Provide the (X, Y) coordinate of the cell's center where the given text is located.  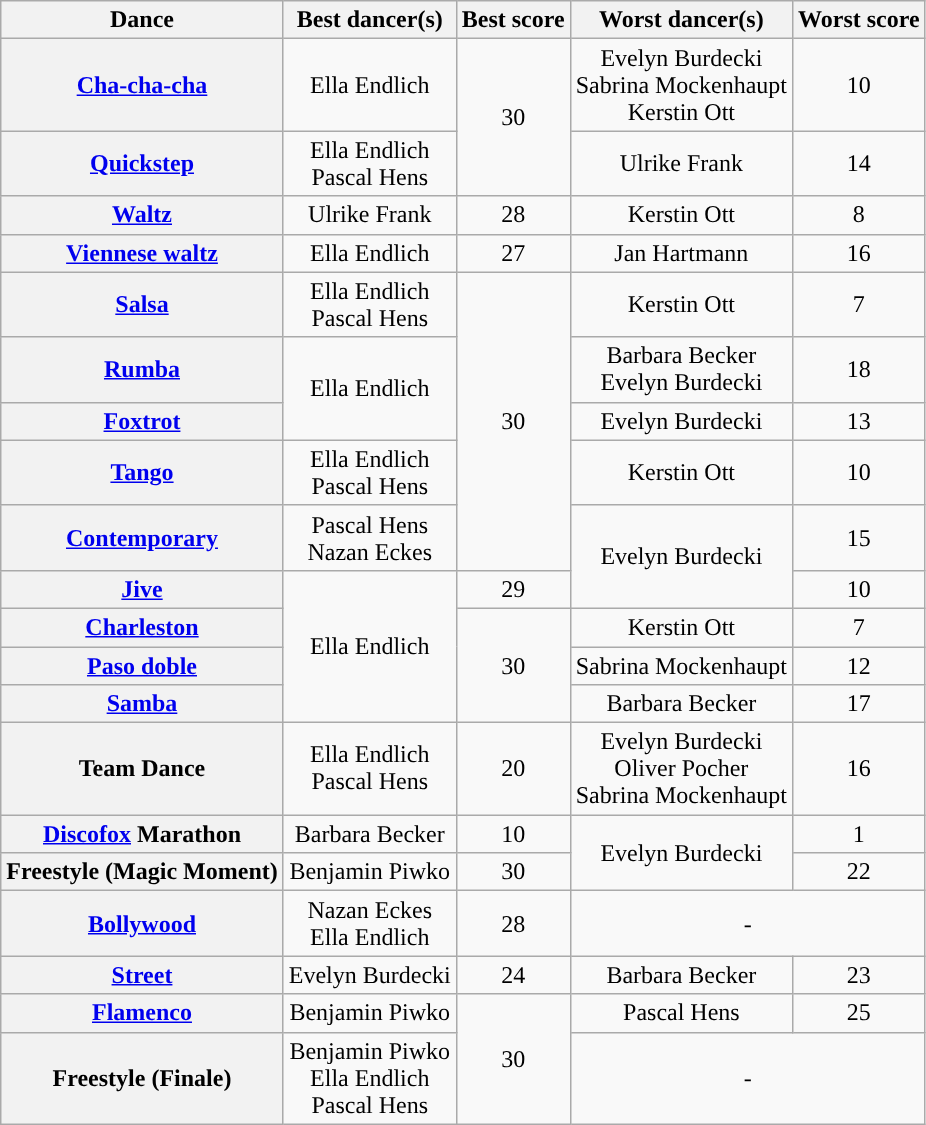
24 (513, 975)
Benjamin PiwkoElla EndlichPascal Hens (370, 1078)
Charleston (142, 627)
Viennese waltz (142, 253)
Evelyn BurdeckiSabrina MockenhauptKerstin Ott (681, 85)
Pascal HensNazan Eckes (370, 538)
14 (860, 164)
Flamenco (142, 1013)
20 (513, 769)
13 (860, 421)
Rumba (142, 370)
Tango (142, 472)
Salsa (142, 304)
Worst dancer(s) (681, 20)
18 (860, 370)
Waltz (142, 215)
8 (860, 215)
Foxtrot (142, 421)
Best dancer(s) (370, 20)
Worst score (860, 20)
Best score (513, 20)
Contemporary (142, 538)
Dance (142, 20)
Pascal Hens (681, 1013)
Bollywood (142, 924)
Discofox Marathon (142, 834)
Street (142, 975)
29 (513, 589)
Jive (142, 589)
Sabrina Mockenhaupt (681, 665)
Barbara BeckerEvelyn Burdecki (681, 370)
23 (860, 975)
25 (860, 1013)
Samba (142, 704)
12 (860, 665)
1 (860, 834)
Evelyn BurdeckiOliver PocherSabrina Mockenhaupt (681, 769)
Cha-cha-cha (142, 85)
Team Dance (142, 769)
15 (860, 538)
27 (513, 253)
22 (860, 872)
Nazan EckesElla Endlich (370, 924)
Quickstep (142, 164)
Jan Hartmann (681, 253)
Freestyle (Magic Moment) (142, 872)
17 (860, 704)
Paso doble (142, 665)
Freestyle (Finale) (142, 1078)
